Provide the (x, y) coordinate of the cell's center where the given text is located.  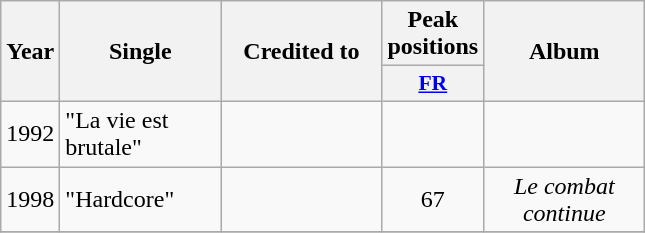
"Hardcore" (140, 198)
Peak positions (433, 34)
1992 (30, 134)
Single (140, 52)
Year (30, 52)
1998 (30, 198)
67 (433, 198)
"La vie est brutale" (140, 134)
FR (433, 84)
Le combat continue (564, 198)
Album (564, 52)
Credited to (302, 52)
